Return [X, Y] of the center of cell containing provided text 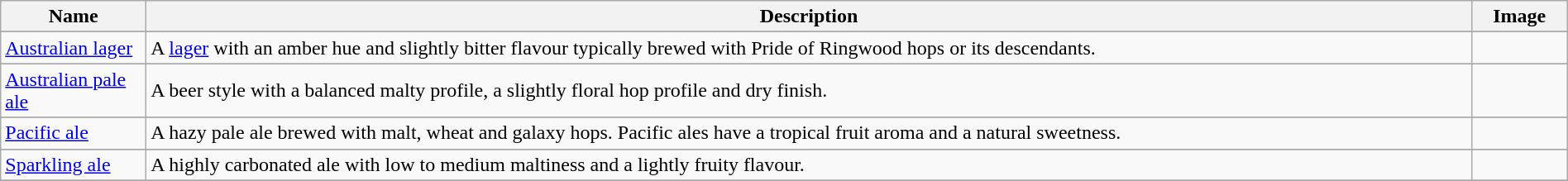
A highly carbonated ale with low to medium maltiness and a lightly fruity flavour. [809, 164]
Pacific ale [74, 133]
Sparkling ale [74, 164]
Australian lager [74, 48]
A lager with an amber hue and slightly bitter flavour typically brewed with Pride of Ringwood hops or its descendants. [809, 48]
A hazy pale ale brewed with malt, wheat and galaxy hops. Pacific ales have a tropical fruit aroma and a natural sweetness. [809, 133]
Australian pale ale [74, 91]
Description [809, 17]
Name [74, 17]
A beer style with a balanced malty profile, a slightly floral hop profile and dry finish. [809, 91]
Image [1519, 17]
